Return the (x, y) coordinate for the center point of the cell that contains the specified text.  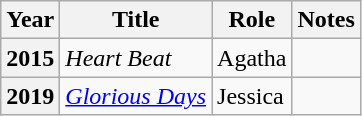
Year (30, 20)
Role (252, 20)
Title (136, 20)
Glorious Days (136, 96)
2015 (30, 58)
Notes (326, 20)
Jessica (252, 96)
Heart Beat (136, 58)
2019 (30, 96)
Agatha (252, 58)
